Identify which cell holds the provided text, then report its (x, y) central coordinate. 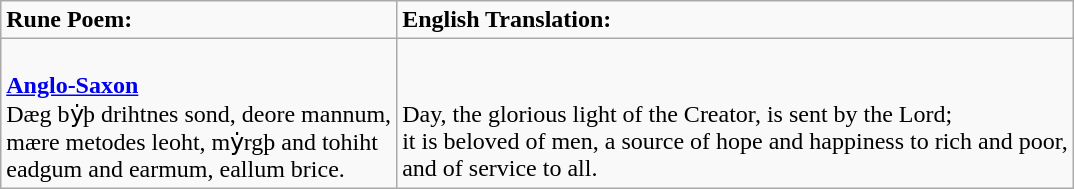
Anglo-Saxon Dæg bẏþ drihtnes sond, deore mannum, mære metodes leoht, mẏrgþ and tohiht eadgum and earmum, eallum brice. (199, 114)
English Translation: (736, 20)
Rune Poem: (199, 20)
